Determine the [X, Y] coordinate at the center of the cell enclosing the given text.  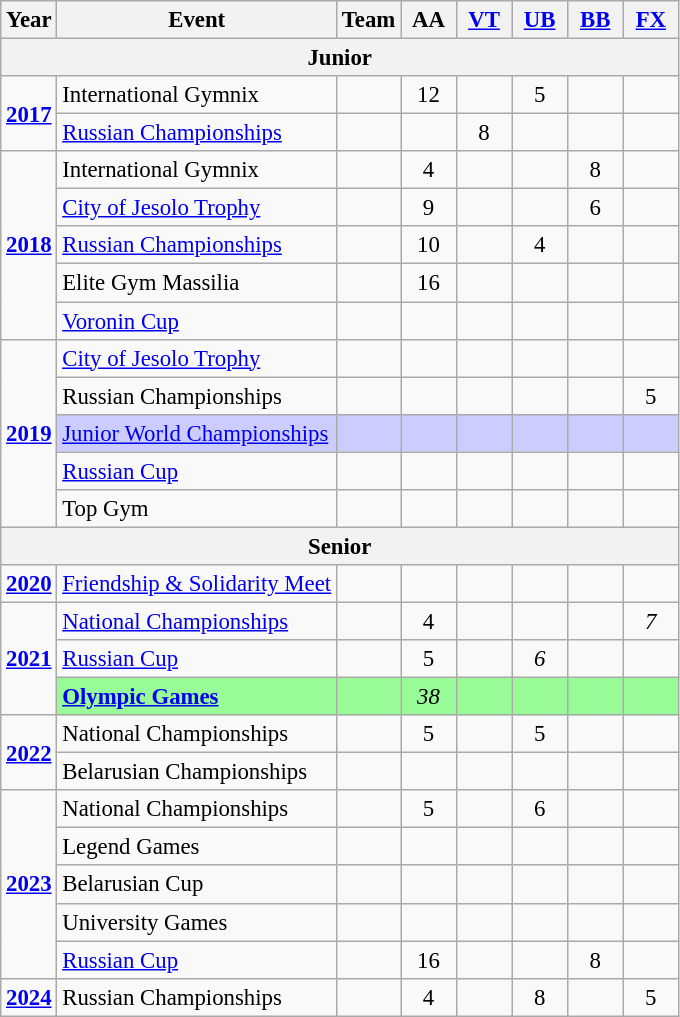
Junior [340, 58]
10 [429, 245]
9 [429, 208]
38 [429, 697]
UB [540, 20]
2018 [29, 245]
Olympic Games [197, 697]
2019 [29, 433]
Junior World Championships [197, 433]
Legend Games [197, 847]
7 [651, 621]
VT [484, 20]
Voronin Cup [197, 321]
2022 [29, 752]
2024 [29, 997]
2023 [29, 884]
2020 [29, 584]
Event [197, 20]
Top Gym [197, 509]
Team [368, 20]
2017 [29, 114]
2021 [29, 658]
BB [595, 20]
Friendship & Solidarity Meet [197, 584]
FX [651, 20]
Elite Gym Massilia [197, 283]
Senior [340, 546]
AA [429, 20]
Belarusian Cup [197, 885]
University Games [197, 922]
12 [429, 95]
Year [29, 20]
Belarusian Championships [197, 772]
